Search for the cell housing the specified text and yield its (x, y) center coordinate. 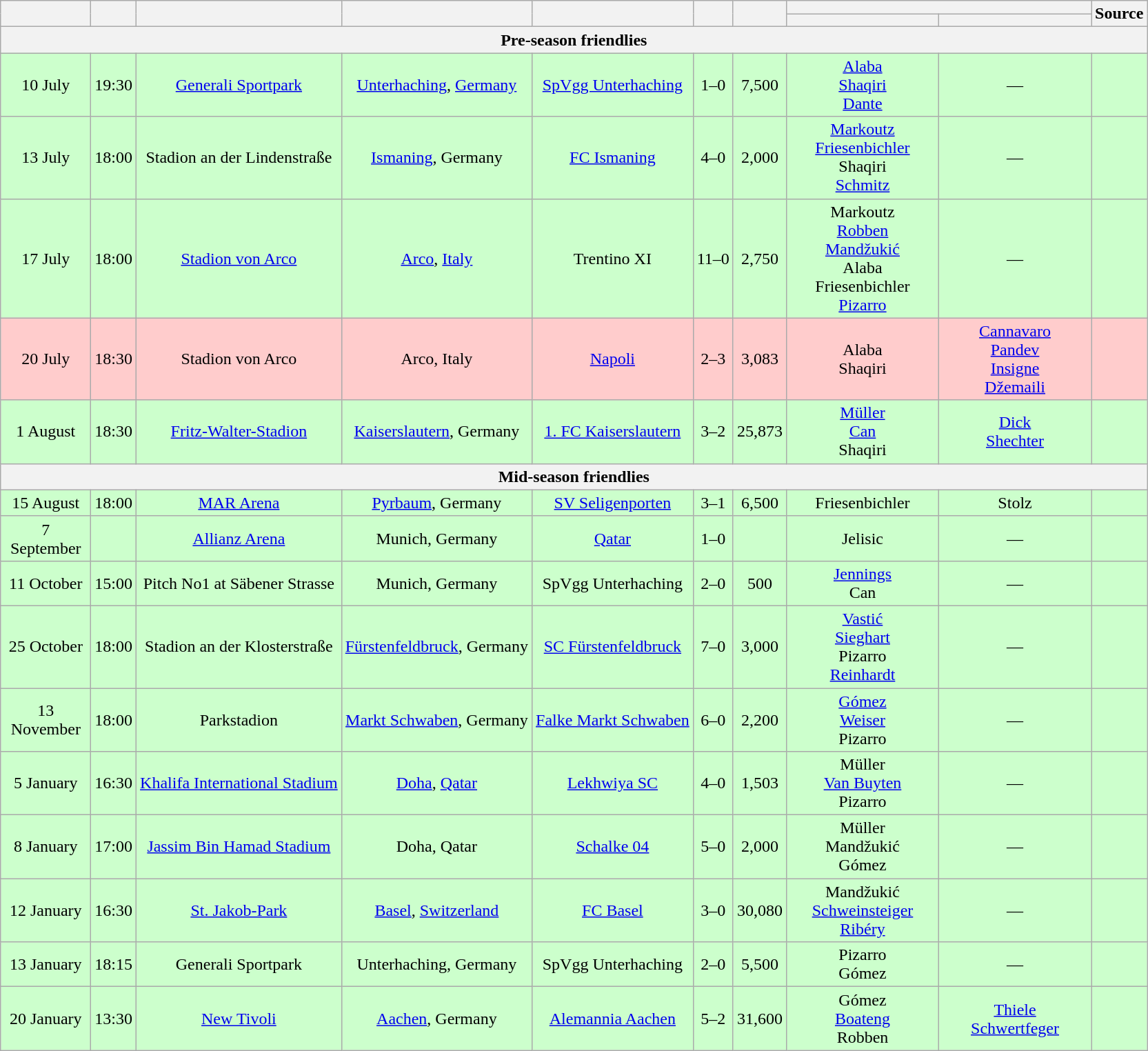
7–0 (713, 647)
Stolz (1015, 503)
19:30 (114, 85)
Fritz-Walter-Stadion (239, 432)
Lekhwiya SC (613, 783)
13 July (46, 157)
11 October (46, 583)
25 October (46, 647)
5–0 (713, 847)
Pizarro Gómez (862, 964)
2–3 (713, 359)
13 January (46, 964)
SC Fürstenfeldbruck (613, 647)
13 November (46, 720)
New Tivoli (239, 1019)
1. FC Kaiserslautern (613, 432)
12 January (46, 910)
3,000 (760, 647)
Gómez Weiser Pizarro (862, 720)
6,500 (760, 503)
Mid-season friendlies (574, 477)
MAR Arena (239, 503)
20 July (46, 359)
FC Basel (613, 910)
8 January (46, 847)
Allianz Arena (239, 538)
Jassim Bin Hamad Stadium (239, 847)
5 January (46, 783)
Markoutz Robben Mandžukić Alaba Friesenbichler Pizarro (862, 258)
2,750 (760, 258)
Falke Markt Schwaben (613, 720)
Fürstenfeldbruck, Germany (436, 647)
SV Seligenporten (613, 503)
Schalke 04 (613, 847)
Friesenbichler (862, 503)
Müller Van Buyten Pizarro (862, 783)
7 September (46, 538)
Mandžukić Schweinsteiger Ribéry (862, 910)
20 January (46, 1019)
5,500 (760, 964)
Markt Schwaben, Germany (436, 720)
3–0 (713, 910)
Alaba Shaqiri Dante (862, 85)
Pre-season friendlies (574, 40)
1 August (46, 432)
Cannavaro Pandev Insigne Džemaili (1015, 359)
1,503 (760, 783)
3,083 (760, 359)
Qatar (613, 538)
Kaiserslautern, Germany (436, 432)
25,873 (760, 432)
30,080 (760, 910)
17:00 (114, 847)
500 (760, 583)
Aachen, Germany (436, 1019)
St. Jakob-Park (239, 910)
7,500 (760, 85)
3–1 (713, 503)
Alaba Shaqiri (862, 359)
3–2 (713, 432)
Jelisic (862, 538)
Gómez Boateng Robben (862, 1019)
11–0 (713, 258)
2,200 (760, 720)
Stadion an der Lindenstraße (239, 157)
Dick Shechter (1015, 432)
Pyrbaum, Germany (436, 503)
13:30 (114, 1019)
31,600 (760, 1019)
Basel, Switzerland (436, 910)
10 July (46, 85)
Müller Mandžukić Gómez (862, 847)
Parkstadion (239, 720)
Stadion an der Klosterstraße (239, 647)
5–2 (713, 1019)
Trentino XI (613, 258)
18:15 (114, 964)
Markoutz Friesenbichler Shaqiri Schmitz (862, 157)
17 July (46, 258)
Thiele Schwertfeger (1015, 1019)
15 August (46, 503)
Alemannia Aachen (613, 1019)
Napoli (613, 359)
Source (1120, 14)
Jennings Can (862, 583)
15:00 (114, 583)
6–0 (713, 720)
FC Ismaning (613, 157)
Khalifa International Stadium (239, 783)
Pitch No1 at Säbener Strasse (239, 583)
Ismaning, Germany (436, 157)
Müller Can Shaqiri (862, 432)
Vastić Sieghart Pizarro Reinhardt (862, 647)
